Locate the cell with the specified text and output its [X, Y] center coordinate. 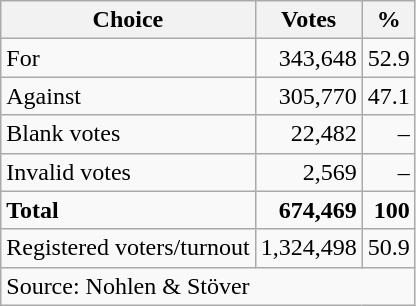
Blank votes [128, 134]
Source: Nohlen & Stöver [208, 286]
100 [388, 210]
674,469 [308, 210]
Total [128, 210]
For [128, 58]
Invalid votes [128, 172]
% [388, 20]
Registered voters/turnout [128, 248]
Votes [308, 20]
52.9 [388, 58]
2,569 [308, 172]
343,648 [308, 58]
Against [128, 96]
22,482 [308, 134]
50.9 [388, 248]
47.1 [388, 96]
305,770 [308, 96]
1,324,498 [308, 248]
Choice [128, 20]
